Locate the cell with the specified text and output its [X, Y] center coordinate. 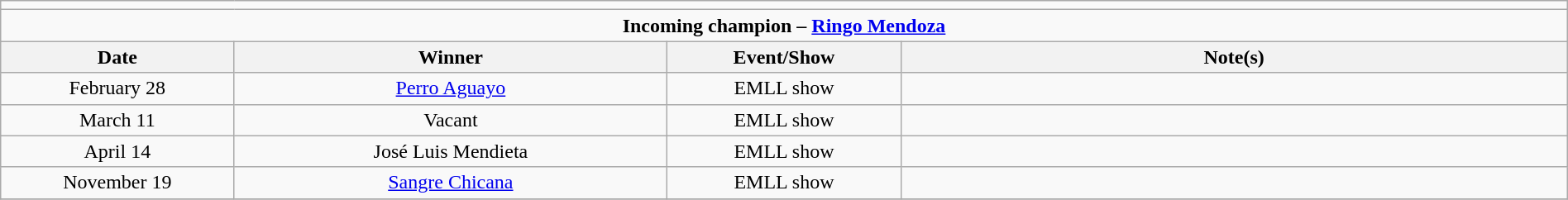
Vacant [451, 120]
February 28 [117, 88]
Incoming champion – Ringo Mendoza [784, 26]
Perro Aguayo [451, 88]
March 11 [117, 120]
José Luis Mendieta [451, 151]
Note(s) [1234, 57]
Date [117, 57]
Winner [451, 57]
Event/Show [784, 57]
November 19 [117, 183]
Sangre Chicana [451, 183]
April 14 [117, 151]
